For the text-containing cell, return its midpoint in (x, y) coordinate format. 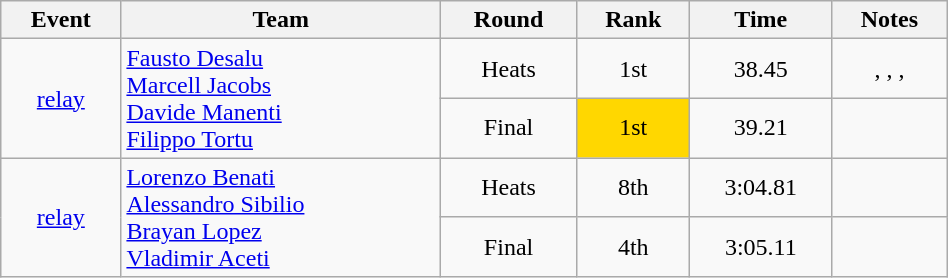
Notes (890, 20)
, , , (890, 69)
Fausto DesaluMarcell JacobsDavide ManentiFilippo Tortu (281, 98)
Rank (634, 20)
Team (281, 20)
Lorenzo BenatiAlessandro SibilioBrayan LopezVladimir Aceti (281, 218)
3:04.81 (761, 188)
8th (634, 188)
4th (634, 247)
Round (509, 20)
3:05.11 (761, 247)
39.21 (761, 128)
Event (61, 20)
38.45 (761, 69)
Time (761, 20)
